Return (x, y) of the center of cell containing provided text 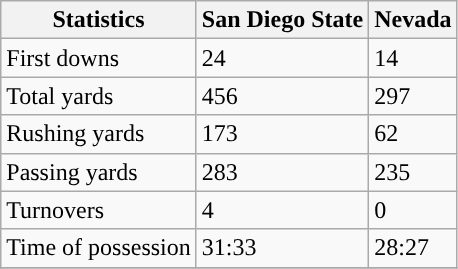
First downs (99, 58)
San Diego State (282, 20)
28:27 (413, 248)
Turnovers (99, 210)
14 (413, 58)
283 (282, 172)
173 (282, 134)
0 (413, 210)
Statistics (99, 20)
456 (282, 96)
Total yards (99, 96)
Rushing yards (99, 134)
Passing yards (99, 172)
62 (413, 134)
297 (413, 96)
24 (282, 58)
31:33 (282, 248)
4 (282, 210)
Time of possession (99, 248)
Nevada (413, 20)
235 (413, 172)
